Locate the cell with the specified text and output its (x, y) center coordinate. 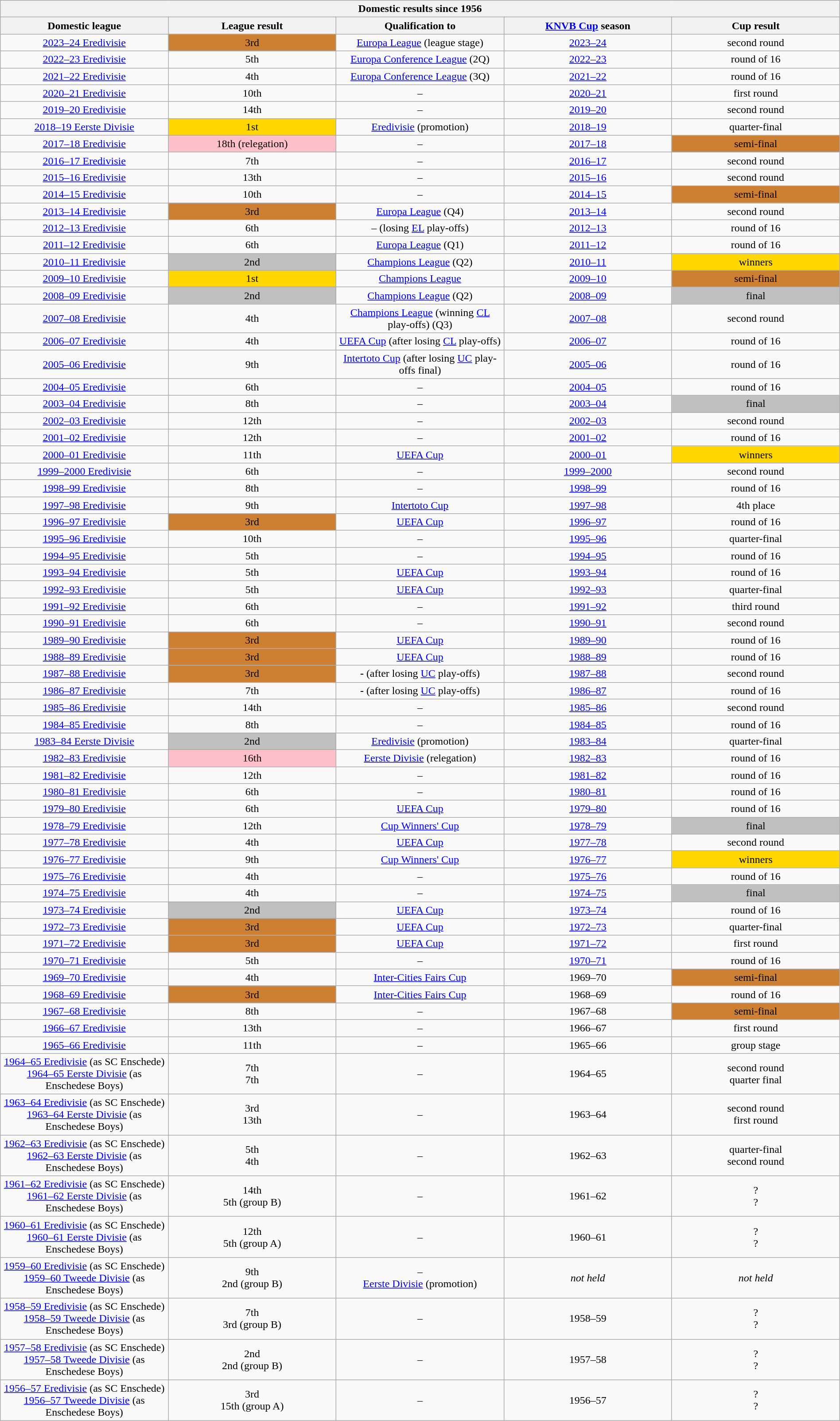
4th place (756, 505)
2013–14 (587, 211)
2021–22 (587, 76)
Domestic league (84, 26)
7th 3rd (group B) (253, 1319)
1998–99 (587, 488)
2014–15 (587, 194)
1973–74 (587, 910)
1996–97 Eredivisie (84, 522)
1987–88 Eredivisie (84, 674)
1972–73 Eredivisie (84, 927)
2012–13 Eredivisie (84, 228)
2010–11 (587, 262)
1992–93 (587, 589)
2006–07 (587, 341)
2009–10 (587, 279)
1970–71 Eredivisie (84, 960)
2014–15 Eredivisie (84, 194)
1995–96 Eredivisie (84, 539)
1996–97 (587, 522)
Intertoto Cup (after losing UC play-offs final) (420, 364)
1976–77 (587, 859)
Europa Conference League (3Q) (420, 76)
1978–79 (587, 826)
1957–58 (587, 1359)
1991–92 (587, 606)
1985–86 (587, 707)
2008–09 Eredivisie (84, 296)
League result (253, 26)
2007–08 Eredivisie (84, 318)
2002–03 Eredivisie (84, 421)
2016–17 Eredivisie (84, 160)
1994–95 Eredivisie (84, 556)
1959–60 Eredivisie (as SC Enschede) 1959–60 Tweede Divisie (as Enschedese Boys) (84, 1278)
2023–24 Eredivisie (84, 43)
3rd 15th (group A) (253, 1400)
1995–96 (587, 539)
Europa League (league stage) (420, 43)
1976–77 Eredivisie (84, 859)
1990–91 Eredivisie (84, 623)
2017–18 Eredivisie (84, 144)
1988–89 (587, 657)
2002–03 (587, 421)
2022–23 (587, 59)
1967–68 Eredivisie (84, 1011)
1967–68 (587, 1011)
1964–65 Eredivisie (as SC Enschede) 1964–65 Eerste Divisie (as Enschedese Boys) (84, 1074)
1989–90 (587, 640)
2011–12 Eredivisie (84, 245)
1977–78 (587, 843)
2015–16 Eredivisie (84, 177)
1981–82 Eredivisie (84, 775)
1999–2000 (587, 471)
1988–89 Eredivisie (84, 657)
1964–65 (587, 1074)
1979–80 (587, 809)
Qualification to (420, 26)
1979–80 Eredivisie (84, 809)
2012–13 (587, 228)
1968–69 Eredivisie (84, 994)
2015–16 (587, 177)
1963–64 (587, 1115)
1987–88 (587, 674)
2011–12 (587, 245)
1974–75 Eredivisie (84, 893)
2019–20 (587, 110)
Champions League (winning CL play-offs) (Q3) (420, 318)
1998–99 Eredivisie (84, 488)
Domestic results since 1956 (420, 9)
1958–59 Eredivisie (as SC Enschede) 1958–59 Tweede Divisie (as Enschedese Boys) (84, 1319)
1966–67 (587, 1028)
group stage (756, 1045)
7th 7th (253, 1074)
5th 4th (253, 1156)
1991–92 Eredivisie (84, 606)
Cup result (756, 26)
1975–76 Eredivisie (84, 876)
1993–94 (587, 573)
2008–09 (587, 296)
third round (756, 606)
– Eerste Divisie (promotion) (420, 1278)
quarter-final second round (756, 1156)
1993–94 Eredivisie (84, 573)
– (losing EL play-offs) (420, 228)
1956–57 (587, 1400)
2019–20 Eredivisie (84, 110)
2023–24 (587, 43)
12th 5th (group A) (253, 1237)
1983–84 (587, 741)
1984–85 Eredivisie (84, 724)
2020–21 Eredivisie (84, 93)
1999–2000 Eredivisie (84, 471)
1961–62 (587, 1196)
1982–83 (587, 758)
2020–21 (587, 93)
2005–06 (587, 364)
1980–81 (587, 792)
2nd 2nd (group B) (253, 1359)
1966–67 Eredivisie (84, 1028)
1985–86 Eredivisie (84, 707)
1957–58 Eredivisie (as SC Enschede) 1957–58 Tweede Divisie (as Enschedese Boys) (84, 1359)
UEFA Cup (after losing CL play-offs) (420, 341)
1965–66 (587, 1045)
1981–82 (587, 775)
2003–04 Eredivisie (84, 404)
2004–05 (587, 387)
2018–19 Eerste Divisie (84, 127)
2018–19 (587, 127)
2013–14 Eredivisie (84, 211)
2007–08 (587, 318)
second round first round (756, 1115)
1962–63 Eredivisie (as SC Enschede) 1962–63 Eerste Divisie (as Enschedese Boys) (84, 1156)
Intertoto Cup (420, 505)
2001–02 (587, 437)
Europa League (Q4) (420, 211)
1989–90 Eredivisie (84, 640)
1968–69 (587, 994)
1983–84 Eerste Divisie (84, 741)
1980–81 Eredivisie (84, 792)
2016–17 (587, 160)
2010–11 Eredivisie (84, 262)
1977–78 Eredivisie (84, 843)
1992–93 Eredivisie (84, 589)
1958–59 (587, 1319)
14th 5th (group B) (253, 1196)
2009–10 Eredivisie (84, 279)
Europa League (Q1) (420, 245)
1978–79 Eredivisie (84, 826)
KNVB Cup season (587, 26)
1960–61 (587, 1237)
1974–75 (587, 893)
2021–22 Eredivisie (84, 76)
2006–07 Eredivisie (84, 341)
2005–06 Eredivisie (84, 364)
1982–83 Eredivisie (84, 758)
Europa Conference League (2Q) (420, 59)
2004–05 Eredivisie (84, 387)
2000–01 (587, 454)
second round quarter final (756, 1074)
1973–74 Eredivisie (84, 910)
1972–73 (587, 927)
Eerste Divisie (relegation) (420, 758)
1997–98 Eredivisie (84, 505)
9th 2nd (group B) (253, 1278)
1962–63 (587, 1156)
1975–76 (587, 876)
1997–98 (587, 505)
1986–87 Eredivisie (84, 691)
1969–70 (587, 977)
1970–71 (587, 960)
1984–85 (587, 724)
2000–01 Eredivisie (84, 454)
1986–87 (587, 691)
1969–70 Eredivisie (84, 977)
2003–04 (587, 404)
1971–72 (587, 944)
16th (253, 758)
18th (relegation) (253, 144)
1960–61 Eredivisie (as SC Enschede) 1960–61 Eerste Divisie (as Enschedese Boys) (84, 1237)
Champions League (420, 279)
2017–18 (587, 144)
3rd 13th (253, 1115)
2022–23 Eredivisie (84, 59)
1994–95 (587, 556)
2001–02 Eredivisie (84, 437)
1965–66 Eredivisie (84, 1045)
1956–57 Eredivisie (as SC Enschede) 1956–57 Tweede Divisie (as Enschedese Boys) (84, 1400)
1971–72 Eredivisie (84, 944)
1963–64 Eredivisie (as SC Enschede) 1963–64 Eerste Divisie (as Enschedese Boys) (84, 1115)
1961–62 Eredivisie (as SC Enschede) 1961–62 Eerste Divisie (as Enschedese Boys) (84, 1196)
1990–91 (587, 623)
